Determine the (X, Y) coordinate at the center of the cell enclosing the given text.  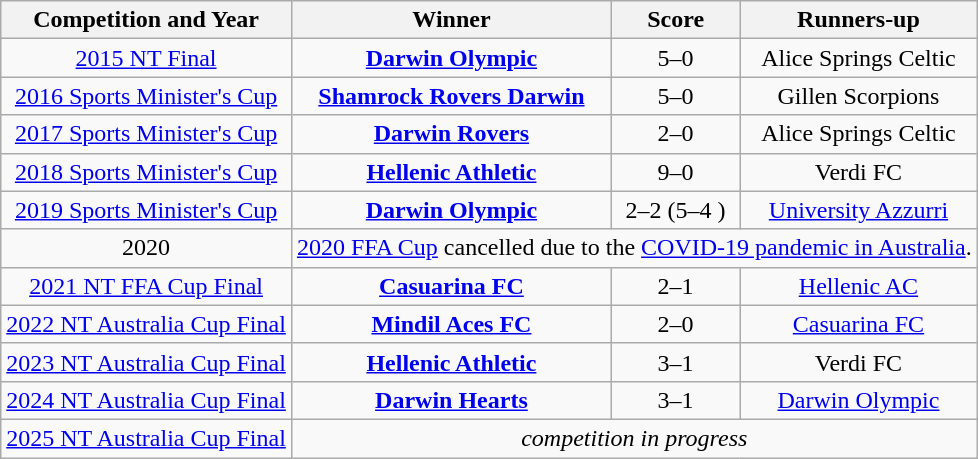
2–2 (5–4 ) (676, 210)
Shamrock Rovers Darwin (451, 96)
Runners-up (859, 20)
2023 NT Australia Cup Final (146, 362)
Hellenic AC (859, 286)
Score (676, 20)
University Azzurri (859, 210)
2020 FFA Cup cancelled due to the COVID-19 pandemic in Australia. (634, 248)
2019 Sports Minister's Cup (146, 210)
2025 NT Australia Cup Final (146, 438)
Darwin Rovers (451, 134)
2016 Sports Minister's Cup (146, 96)
Competition and Year (146, 20)
2015 NT Final (146, 58)
Darwin Hearts (451, 400)
2021 NT FFA Cup Final (146, 286)
competition in progress (634, 438)
2017 Sports Minister's Cup (146, 134)
2022 NT Australia Cup Final (146, 324)
2020 (146, 248)
9–0 (676, 172)
Winner (451, 20)
2024 NT Australia Cup Final (146, 400)
Mindil Aces FC (451, 324)
Gillen Scorpions (859, 96)
2018 Sports Minister's Cup (146, 172)
2–1 (676, 286)
